Find where the given text appears and provide that cell's center as [X, Y] coordinate. 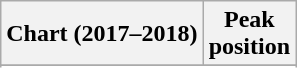
Chart (2017–2018) [102, 34]
Peak position [249, 34]
